Provide the [X, Y] coordinate of the cell's center where the given text is located.  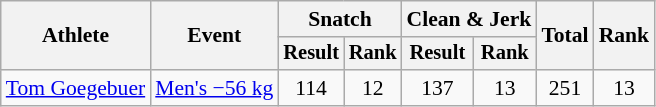
Snatch [340, 19]
251 [564, 88]
Total [564, 36]
12 [373, 88]
Men's −56 kg [214, 88]
Event [214, 36]
Athlete [76, 36]
Clean & Jerk [468, 19]
137 [437, 88]
114 [311, 88]
Tom Goegebuer [76, 88]
